Extract the [X, Y] coordinate from the center of the cell holding the provided text.  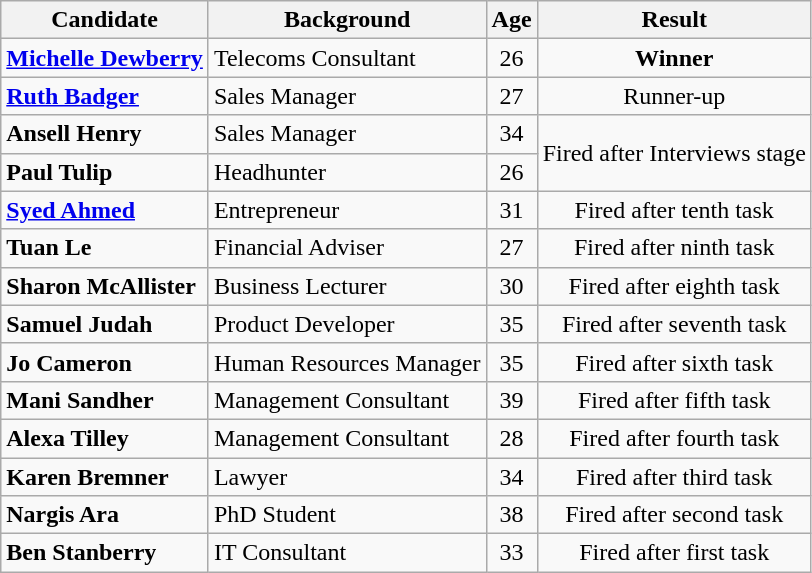
Telecoms Consultant [347, 58]
Fired after ninth task [674, 248]
Fired after seventh task [674, 324]
Tuan Le [105, 248]
Entrepreneur [347, 210]
Fired after tenth task [674, 210]
Mani Sandher [105, 400]
33 [512, 553]
Fired after first task [674, 553]
39 [512, 400]
Karen Bremner [105, 477]
Michelle Dewberry [105, 58]
Fired after third task [674, 477]
30 [512, 286]
Result [674, 20]
28 [512, 438]
Syed Ahmed [105, 210]
Alexa Tilley [105, 438]
IT Consultant [347, 553]
Fired after second task [674, 515]
Ansell Henry [105, 134]
Lawyer [347, 477]
Age [512, 20]
38 [512, 515]
Samuel Judah [105, 324]
Winner [674, 58]
Nargis Ara [105, 515]
Financial Adviser [347, 248]
Ben Stanberry [105, 553]
Runner-up [674, 96]
Ruth Badger [105, 96]
PhD Student [347, 515]
31 [512, 210]
Fired after fourth task [674, 438]
Business Lecturer [347, 286]
Human Resources Manager [347, 362]
Sharon McAllister [105, 286]
Candidate [105, 20]
Paul Tulip [105, 172]
Fired after Interviews stage [674, 153]
Fired after fifth task [674, 400]
Product Developer [347, 324]
Jo Cameron [105, 362]
Fired after eighth task [674, 286]
Background [347, 20]
Headhunter [347, 172]
Fired after sixth task [674, 362]
